Locate the cell with the specified text and output its [X, Y] center coordinate. 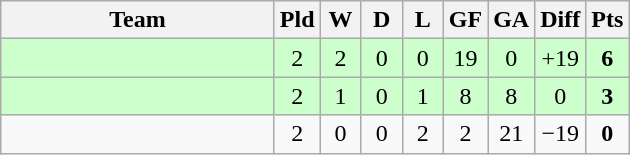
Diff [560, 20]
GF [465, 20]
Pts [608, 20]
3 [608, 96]
Team [138, 20]
6 [608, 58]
L [422, 20]
W [340, 20]
+19 [560, 58]
19 [465, 58]
GA [512, 20]
Pld [297, 20]
D [382, 20]
−19 [560, 134]
21 [512, 134]
